Determine the (X, Y) coordinate at the center of the cell enclosing the given text.  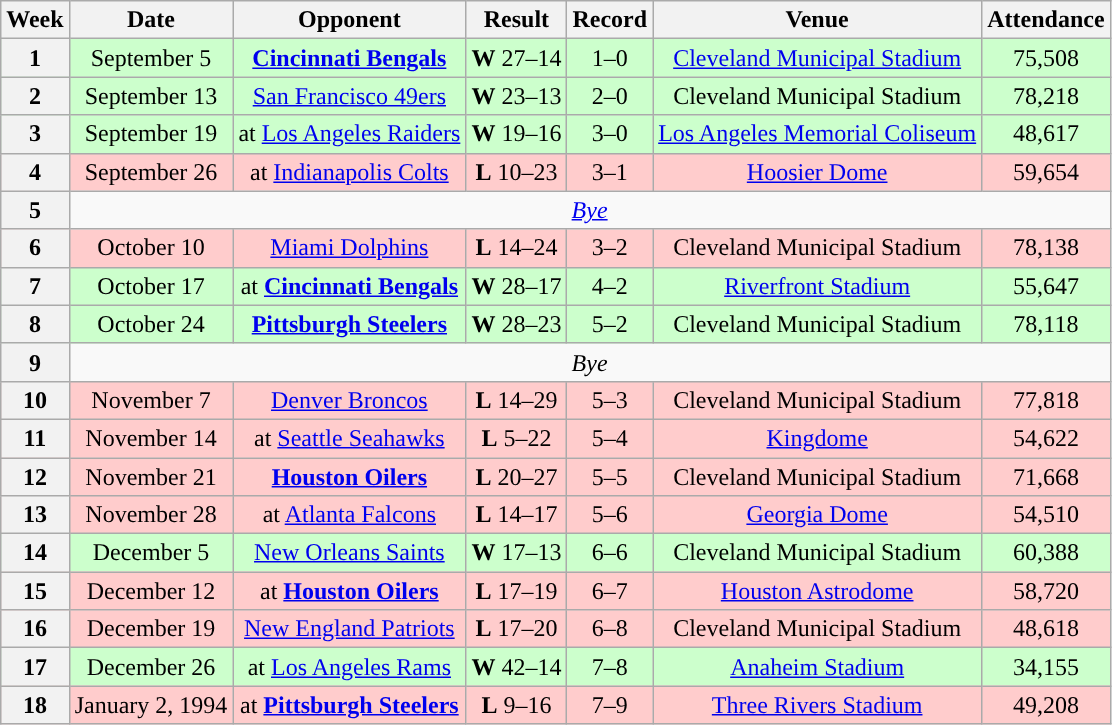
5 (35, 210)
L 14–17 (516, 515)
77,818 (1046, 400)
3–2 (610, 248)
Denver Broncos (350, 400)
L 5–22 (516, 438)
8 (35, 324)
at Pittsburgh Steelers (350, 705)
L 9–16 (516, 705)
Venue (818, 20)
7–9 (610, 705)
34,155 (1046, 667)
W 19–16 (516, 134)
48,618 (1046, 629)
at Cincinnati Bengals (350, 286)
Miami Dolphins (350, 248)
W 28–17 (516, 286)
16 (35, 629)
7–8 (610, 667)
2 (35, 96)
55,647 (1046, 286)
7 (35, 286)
5–3 (610, 400)
13 (35, 515)
5–2 (610, 324)
New Orleans Saints (350, 553)
Cincinnati Bengals (350, 58)
L 17–19 (516, 591)
Georgia Dome (818, 515)
Opponent (350, 20)
Anaheim Stadium (818, 667)
November 21 (151, 477)
October 17 (151, 286)
14 (35, 553)
L 10–23 (516, 172)
New England Patriots (350, 629)
6–7 (610, 591)
12 (35, 477)
10 (35, 400)
January 2, 1994 (151, 705)
December 12 (151, 591)
September 5 (151, 58)
18 (35, 705)
Kingdome (818, 438)
at Houston Oilers (350, 591)
71,668 (1046, 477)
L 20–27 (516, 477)
Result (516, 20)
Three Rivers Stadium (818, 705)
Record (610, 20)
November 28 (151, 515)
October 24 (151, 324)
Hoosier Dome (818, 172)
September 13 (151, 96)
L 17–20 (516, 629)
at Los Angeles Rams (350, 667)
September 26 (151, 172)
4 (35, 172)
1 (35, 58)
54,622 (1046, 438)
Los Angeles Memorial Coliseum (818, 134)
W 23–13 (516, 96)
60,388 (1046, 553)
58,720 (1046, 591)
Week (35, 20)
3–0 (610, 134)
at Indianapolis Colts (350, 172)
L 14–29 (516, 400)
Pittsburgh Steelers (350, 324)
Riverfront Stadium (818, 286)
December 5 (151, 553)
75,508 (1046, 58)
at Atlanta Falcons (350, 515)
at Seattle Seahawks (350, 438)
December 26 (151, 667)
17 (35, 667)
15 (35, 591)
3–1 (610, 172)
Date (151, 20)
54,510 (1046, 515)
2–0 (610, 96)
5–4 (610, 438)
3 (35, 134)
December 19 (151, 629)
6–6 (610, 553)
1–0 (610, 58)
Houston Astrodome (818, 591)
78,118 (1046, 324)
at Los Angeles Raiders (350, 134)
4–2 (610, 286)
78,138 (1046, 248)
W 42–14 (516, 667)
November 7 (151, 400)
6–8 (610, 629)
L 14–24 (516, 248)
5–5 (610, 477)
November 14 (151, 438)
11 (35, 438)
W 17–13 (516, 553)
Attendance (1046, 20)
October 10 (151, 248)
78,218 (1046, 96)
6 (35, 248)
5–6 (610, 515)
September 19 (151, 134)
59,654 (1046, 172)
W 27–14 (516, 58)
Houston Oilers (350, 477)
49,208 (1046, 705)
48,617 (1046, 134)
9 (35, 362)
W 28–23 (516, 324)
San Francisco 49ers (350, 96)
